Locate the cell with the specified text and output its (X, Y) center coordinate. 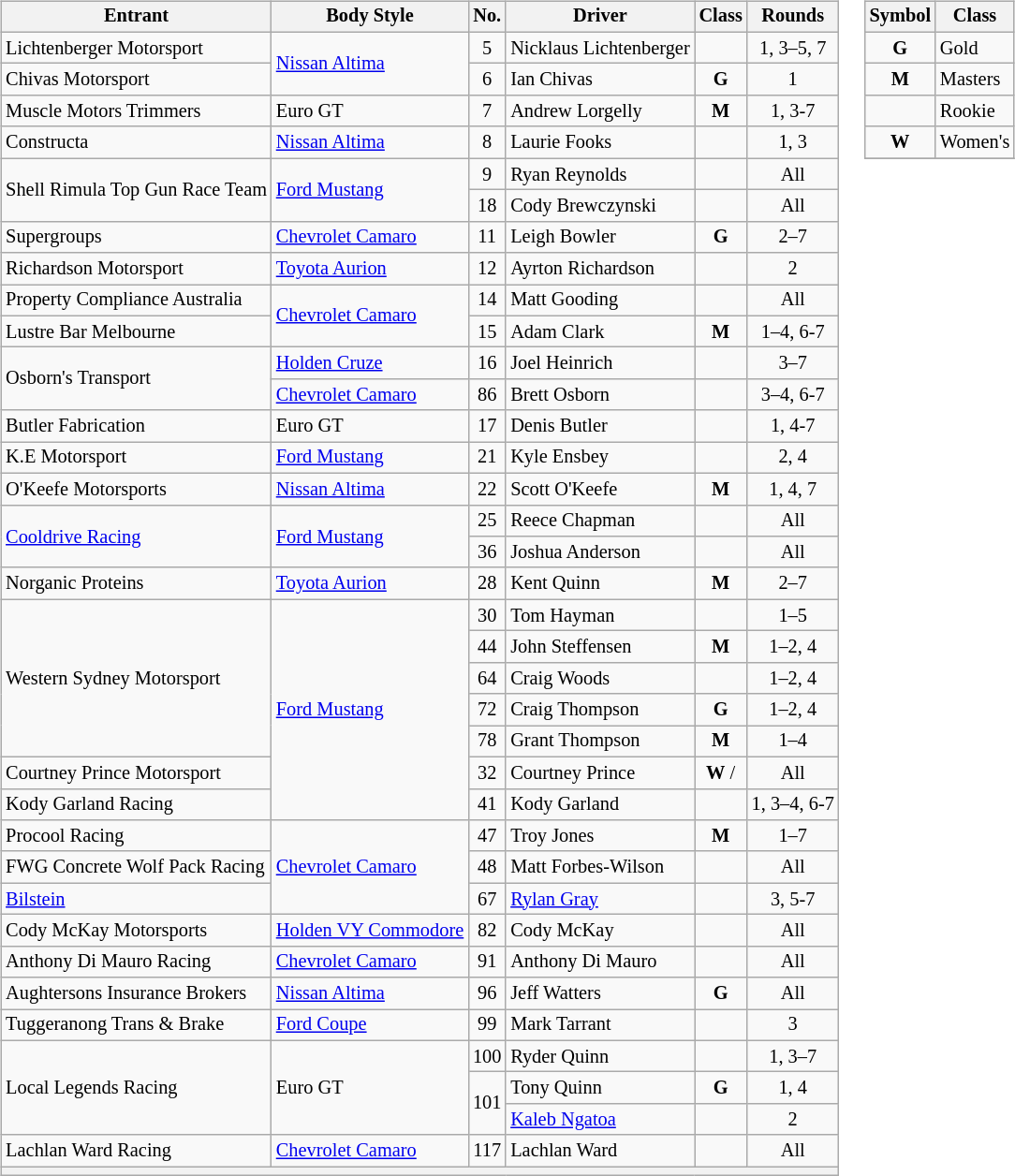
1, 3–4, 6-7 (793, 804)
Courtney Prince (599, 772)
Scott O'Keefe (599, 489)
48 (487, 867)
12 (487, 269)
Cooldrive Racing (137, 536)
Tuggeranong Trans & Brake (137, 1025)
Kody Garland Racing (137, 804)
Procool Racing (137, 836)
Troy Jones (599, 836)
Gold (975, 48)
W / (721, 772)
No. (487, 17)
41 (487, 804)
Osborn's Transport (137, 378)
Aughtersons Insurance Brokers (137, 993)
Muscle Motors Trimmers (137, 111)
Tom Hayman (599, 615)
Craig Woods (599, 678)
99 (487, 1025)
Entrant (137, 17)
11 (487, 237)
18 (487, 206)
96 (487, 993)
5 (487, 48)
2, 4 (793, 458)
Masters (975, 80)
Jeff Watters (599, 993)
15 (487, 331)
Ian Chivas (599, 80)
3–7 (793, 363)
67 (487, 899)
1, 3 (793, 142)
Holden VY Commodore (370, 931)
Supergroups (137, 237)
Holden Cruze (370, 363)
Body Style (370, 17)
117 (487, 1151)
28 (487, 583)
82 (487, 931)
Lachlan Ward (599, 1151)
1–4, 6-7 (793, 331)
22 (487, 489)
John Steffensen (599, 647)
1–7 (793, 836)
3–4, 6-7 (793, 395)
Norganic Proteins (137, 583)
3 (793, 1025)
Bilstein (137, 899)
Western Sydney Motorsport (137, 678)
1–4 (793, 742)
Ryan Reynolds (599, 174)
21 (487, 458)
1, 4-7 (793, 426)
Anthony Di Mauro Racing (137, 962)
17 (487, 426)
9 (487, 174)
1, 4 (793, 1088)
3, 5-7 (793, 899)
6 (487, 80)
Ford Coupe (370, 1025)
Constructa (137, 142)
25 (487, 521)
FWG Concrete Wolf Pack Racing (137, 867)
Butler Fabrication (137, 426)
14 (487, 301)
Joel Heinrich (599, 363)
Lustre Bar Melbourne (137, 331)
1, 3-7 (793, 111)
64 (487, 678)
Adam Clark (599, 331)
Matt Forbes-Wilson (599, 867)
72 (487, 710)
Rookie (975, 111)
Leigh Bowler (599, 237)
Nicklaus Lichtenberger (599, 48)
1 (793, 80)
Richardson Motorsport (137, 269)
78 (487, 742)
Andrew Lorgelly (599, 111)
Chivas Motorsport (137, 80)
Rounds (793, 17)
16 (487, 363)
Kody Garland (599, 804)
101 (487, 1103)
Shell Rimula Top Gun Race Team (137, 189)
Local Legends Racing (137, 1088)
Tony Quinn (599, 1088)
Lachlan Ward Racing (137, 1151)
Courtney Prince Motorsport (137, 772)
91 (487, 962)
Brett Osborn (599, 395)
Kaleb Ngatoa (599, 1120)
Cody McKay (599, 931)
36 (487, 552)
Symbol (901, 17)
Property Compliance Australia (137, 301)
K.E Motorsport (137, 458)
Matt Gooding (599, 301)
Cody McKay Motorsports (137, 931)
32 (487, 772)
Mark Tarrant (599, 1025)
86 (487, 395)
30 (487, 615)
Ayrton Richardson (599, 269)
W (901, 142)
1–5 (793, 615)
Anthony Di Mauro (599, 962)
100 (487, 1056)
1, 3–7 (793, 1056)
7 (487, 111)
Kent Quinn (599, 583)
Kyle Ensbey (599, 458)
47 (487, 836)
Joshua Anderson (599, 552)
O'Keefe Motorsports (137, 489)
Rylan Gray (599, 899)
Craig Thompson (599, 710)
Driver (599, 17)
Denis Butler (599, 426)
Laurie Fooks (599, 142)
Cody Brewczynski (599, 206)
1, 4, 7 (793, 489)
44 (487, 647)
Reece Chapman (599, 521)
8 (487, 142)
Women's (975, 142)
1, 3–5, 7 (793, 48)
Lichtenberger Motorsport (137, 48)
Ryder Quinn (599, 1056)
Grant Thompson (599, 742)
